Return [X, Y] of the center of cell containing provided text 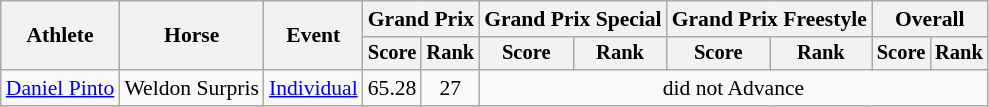
Grand Prix Freestyle [770, 19]
Event [314, 36]
Weldon Surpris [191, 88]
Grand Prix Special [573, 19]
Daniel Pinto [60, 88]
Individual [314, 88]
Overall [930, 19]
Athlete [60, 36]
did not Advance [734, 88]
65.28 [392, 88]
Horse [191, 36]
Grand Prix [421, 19]
27 [450, 88]
